Return (X, Y) of the center of cell containing provided text 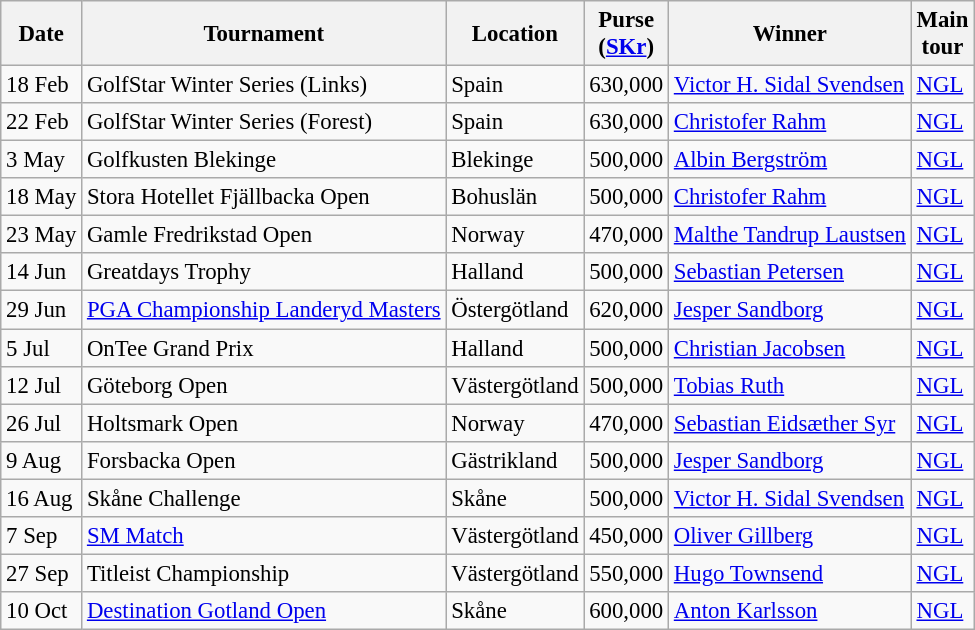
Christian Jacobsen (790, 348)
Göteborg Open (264, 385)
OnTee Grand Prix (264, 348)
Forsbacka Open (264, 460)
3 May (42, 160)
Hugo Townsend (790, 573)
GolfStar Winter Series (Forest) (264, 122)
Stora Hotellet Fjällbacka Open (264, 197)
5 Jul (42, 348)
12 Jul (42, 385)
Purse(SKr) (626, 34)
Gästrikland (515, 460)
18 May (42, 197)
620,000 (626, 310)
Holtsmark Open (264, 423)
Sebastian Petersen (790, 273)
22 Feb (42, 122)
Östergötland (515, 310)
26 Jul (42, 423)
Anton Karlsson (790, 611)
GolfStar Winter Series (Links) (264, 85)
Tournament (264, 34)
9 Aug (42, 460)
Bohuslän (515, 197)
Greatdays Trophy (264, 273)
Gamle Fredrikstad Open (264, 235)
Location (515, 34)
16 Aug (42, 498)
Date (42, 34)
Maintour (942, 34)
PGA Championship Landeryd Masters (264, 310)
Winner (790, 34)
23 May (42, 235)
18 Feb (42, 85)
29 Jun (42, 310)
600,000 (626, 611)
Skåne Challenge (264, 498)
Albin Bergström (790, 160)
10 Oct (42, 611)
Malthe Tandrup Laustsen (790, 235)
Destination Gotland Open (264, 611)
Tobias Ruth (790, 385)
14 Jun (42, 273)
Blekinge (515, 160)
Sebastian Eidsæther Syr (790, 423)
27 Sep (42, 573)
Oliver Gillberg (790, 536)
7 Sep (42, 536)
550,000 (626, 573)
SM Match (264, 536)
Titleist Championship (264, 573)
450,000 (626, 536)
Golfkusten Blekinge (264, 160)
